Return the (x, y) coordinate for the center point of the cell that contains the specified text.  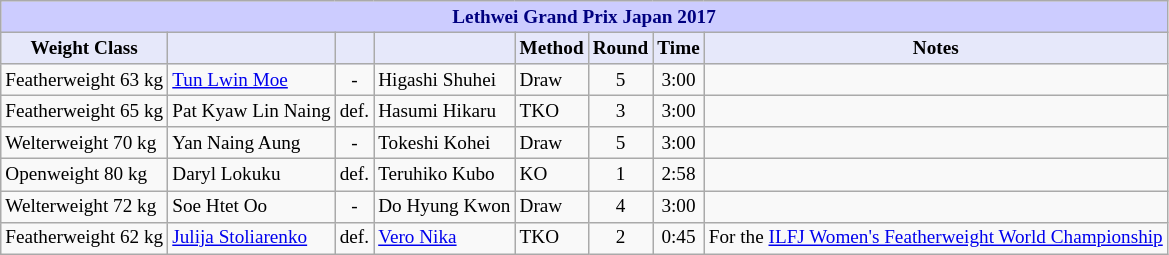
Openweight 80 kg (84, 175)
4 (620, 206)
2:58 (678, 175)
Teruhiko Kubo (444, 175)
2 (620, 238)
Featherweight 65 kg (84, 111)
Tun Lwin Moe (252, 80)
Daryl Lokuku (252, 175)
Featherweight 63 kg (84, 80)
0:45 (678, 238)
KO (552, 175)
Pat Kyaw Lin Naing (252, 111)
Notes (936, 48)
3 (620, 111)
Vero Nika (444, 238)
Hasumi Hikaru (444, 111)
Yan Naing Aung (252, 143)
1 (620, 175)
Welterweight 72 kg (84, 206)
Tokeshi Kohei (444, 143)
Lethwei Grand Prix Japan 2017 (584, 17)
Julija Stoliarenko (252, 238)
Higashi Shuhei (444, 80)
Featherweight 62 kg (84, 238)
Round (620, 48)
Welterweight 70 kg (84, 143)
For the ILFJ Women's Featherweight World Championship (936, 238)
Method (552, 48)
Weight Class (84, 48)
Time (678, 48)
Do Hyung Kwon (444, 206)
Soe Htet Oo (252, 206)
